Identify which cell holds the provided text, then report its [x, y] central coordinate. 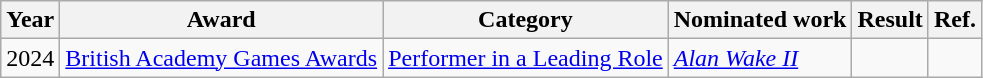
Result [890, 20]
Category [526, 20]
Award [222, 20]
Year [30, 20]
British Academy Games Awards [222, 58]
Nominated work [760, 20]
Alan Wake II [760, 58]
Ref. [954, 20]
Performer in a Leading Role [526, 58]
2024 [30, 58]
